Pinpoint the cell where the given text exists, returning its [X, Y] midpoint coordinate. 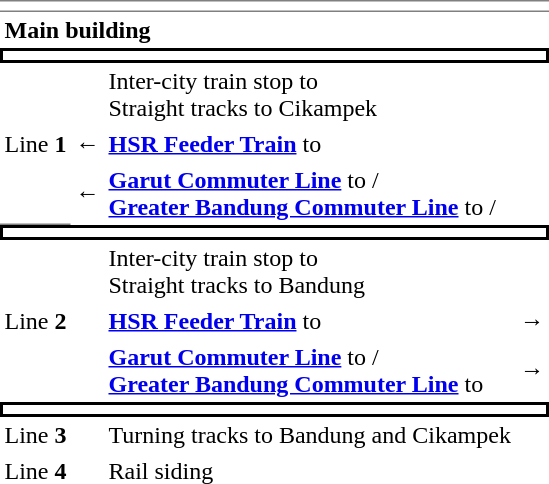
Line 1 [36, 144]
Line 3 [36, 435]
Inter-city train stop to Straight tracks to Cikampek [310, 94]
Turning tracks to Bandung and Cikampek [310, 435]
Line 2 [36, 321]
Main building [274, 30]
Inter-city train stop to Straight tracks to Bandung [310, 272]
Garut Commuter Line to / Greater Bandung Commuter Line to [310, 370]
Garut Commuter Line to / Greater Bandung Commuter Line to / [310, 194]
